Return the (x, y) coordinate for the center point of the cell that contains the specified text.  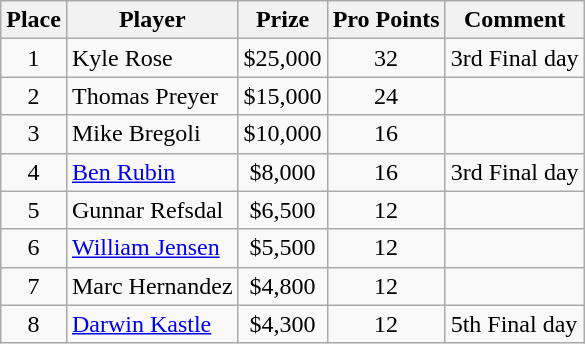
7 (34, 286)
Kyle Rose (152, 58)
William Jensen (152, 248)
Prize (282, 20)
Mike Bregoli (152, 134)
Thomas Preyer (152, 96)
Comment (514, 20)
$10,000 (282, 134)
5 (34, 210)
$4,300 (282, 324)
Place (34, 20)
6 (34, 248)
$4,800 (282, 286)
$8,000 (282, 172)
5th Final day (514, 324)
Gunnar Refsdal (152, 210)
8 (34, 324)
$6,500 (282, 210)
1 (34, 58)
Darwin Kastle (152, 324)
Pro Points (386, 20)
3 (34, 134)
4 (34, 172)
Player (152, 20)
Marc Hernandez (152, 286)
2 (34, 96)
$5,500 (282, 248)
24 (386, 96)
$25,000 (282, 58)
32 (386, 58)
Ben Rubin (152, 172)
$15,000 (282, 96)
